Output the (x, y) coordinate of the center of the cell containing the given text.  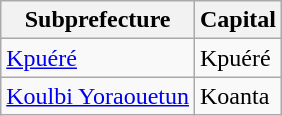
Capital (238, 20)
Subprefecture (98, 20)
Koanta (238, 96)
Koulbi Yoraouetun (98, 96)
